Provide the (x, y) coordinate of the cell's center where the given text is located.  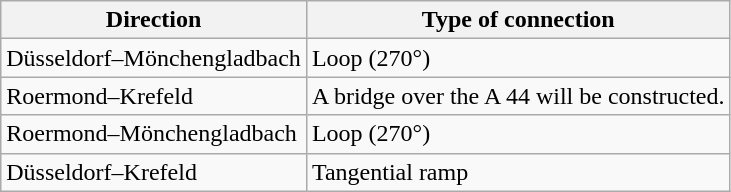
Tangential ramp (518, 172)
Roermond–Krefeld (154, 96)
Düsseldorf–Krefeld (154, 172)
Direction (154, 20)
Type of connection (518, 20)
Roermond–Mönchengladbach (154, 134)
A bridge over the A 44 will be constructed. (518, 96)
Düsseldorf–Mönchengladbach (154, 58)
